Pinpoint the cell where the given text exists, returning its (X, Y) midpoint coordinate. 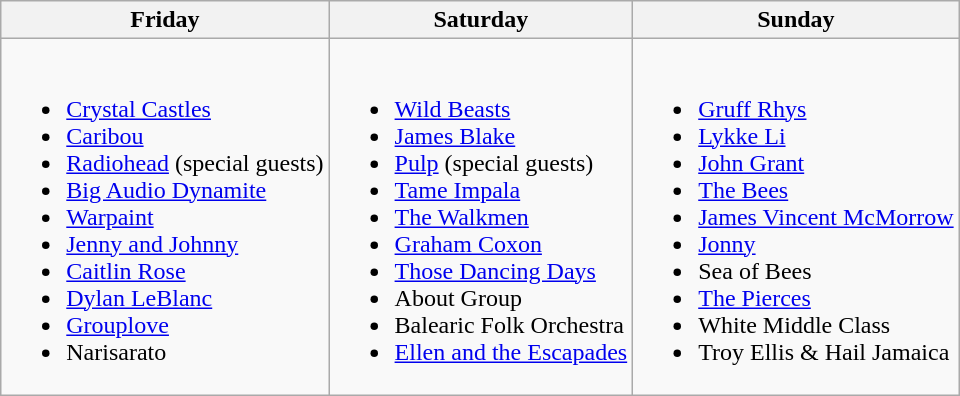
Saturday (481, 20)
Crystal CastlesCaribouRadiohead (special guests)Big Audio DynamiteWarpaintJenny and JohnnyCaitlin RoseDylan LeBlancGrouploveNarisarato (165, 217)
Gruff RhysLykke LiJohn GrantThe BeesJames Vincent McMorrowJonnySea of BeesThe PiercesWhite Middle ClassTroy Ellis & Hail Jamaica (796, 217)
Sunday (796, 20)
Friday (165, 20)
